Scan for the cell matching the given text and deliver its (X, Y) coordinate at center. 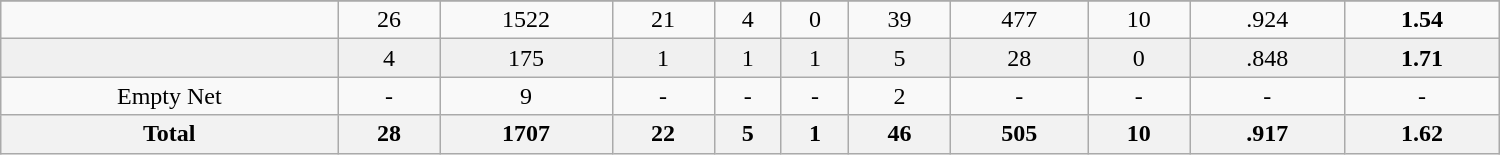
21 (663, 20)
2 (900, 96)
1707 (526, 134)
1522 (526, 20)
505 (1020, 134)
46 (900, 134)
.924 (1268, 20)
1.62 (1422, 134)
.917 (1268, 134)
1.54 (1422, 20)
.848 (1268, 58)
26 (389, 20)
Empty Net (170, 96)
1.71 (1422, 58)
39 (900, 20)
477 (1020, 20)
Total (170, 134)
9 (526, 96)
175 (526, 58)
22 (663, 134)
